Capture the cell that displays the provided text and extract its (X, Y) central coordinate. 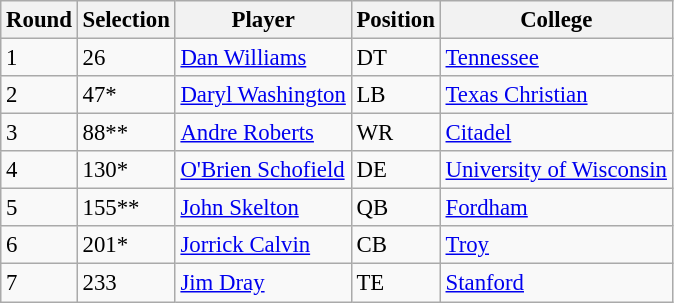
WR (396, 133)
Fordham (556, 208)
LB (396, 95)
TE (396, 283)
Dan Williams (263, 58)
CB (396, 245)
Andre Roberts (263, 133)
John Skelton (263, 208)
O'Brien Schofield (263, 170)
7 (39, 283)
3 (39, 133)
88** (126, 133)
College (556, 20)
Tennessee (556, 58)
201* (126, 245)
Selection (126, 20)
Jim Dray (263, 283)
5 (39, 208)
233 (126, 283)
Citadel (556, 133)
130* (126, 170)
47* (126, 95)
Player (263, 20)
2 (39, 95)
26 (126, 58)
DE (396, 170)
1 (39, 58)
DT (396, 58)
Daryl Washington (263, 95)
Position (396, 20)
Texas Christian (556, 95)
Stanford (556, 283)
QB (396, 208)
Troy (556, 245)
6 (39, 245)
Round (39, 20)
Jorrick Calvin (263, 245)
University of Wisconsin (556, 170)
155** (126, 208)
4 (39, 170)
